Determine the [x, y] coordinate at the center of the cell enclosing the given text.  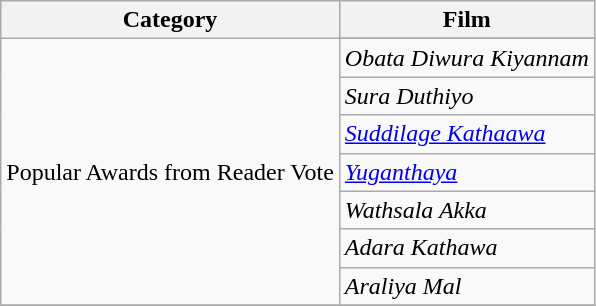
Sura Duthiyo [466, 96]
Suddilage Kathaawa [466, 134]
Adara Kathawa [466, 248]
Wathsala Akka [466, 210]
Category [170, 20]
Yuganthaya [466, 172]
Film [466, 20]
Obata Diwura Kiyannam [466, 58]
Popular Awards from Reader Vote [170, 172]
Araliya Mal [466, 286]
